Capture the cell that displays the provided text and extract its [X, Y] central coordinate. 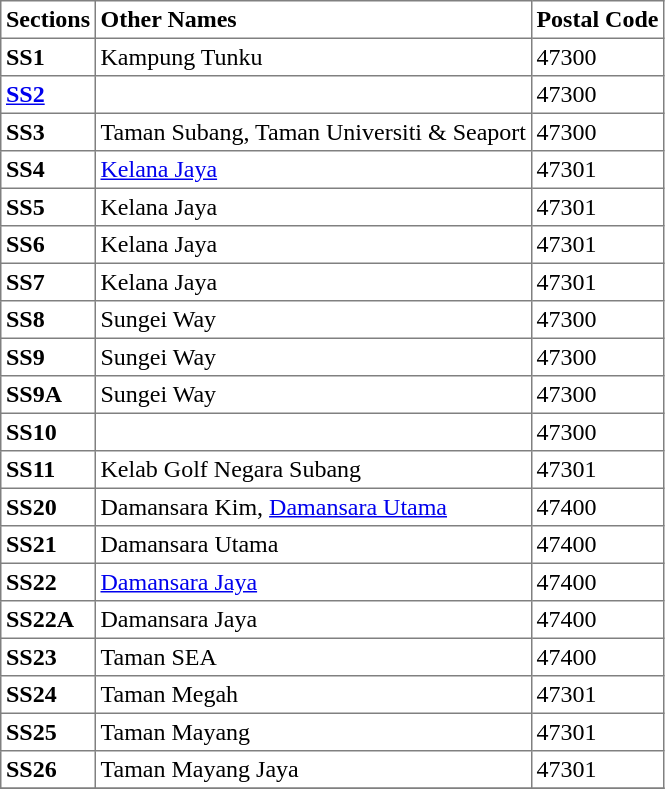
Taman Mayang [313, 732]
SS10 [48, 432]
Postal Code [597, 20]
SS24 [48, 695]
Taman Subang, Taman Universiti & Seaport [313, 132]
Taman SEA [313, 657]
SS6 [48, 245]
SS9A [48, 395]
SS25 [48, 732]
SS8 [48, 320]
SS22 [48, 582]
SS1 [48, 57]
SS9 [48, 357]
Taman Megah [313, 695]
SS4 [48, 170]
SS7 [48, 282]
Taman Mayang Jaya [313, 770]
SS21 [48, 545]
Damansara Kim, Damansara Utama [313, 507]
Other Names [313, 20]
SS26 [48, 770]
Kelab Golf Negara Subang [313, 470]
SS20 [48, 507]
SS3 [48, 132]
SS2 [48, 95]
Damansara Utama [313, 545]
SS23 [48, 657]
SS5 [48, 207]
SS22A [48, 620]
SS11 [48, 470]
Kampung Tunku [313, 57]
Sections [48, 20]
